Search for the cell housing the specified text and yield its [X, Y] center coordinate. 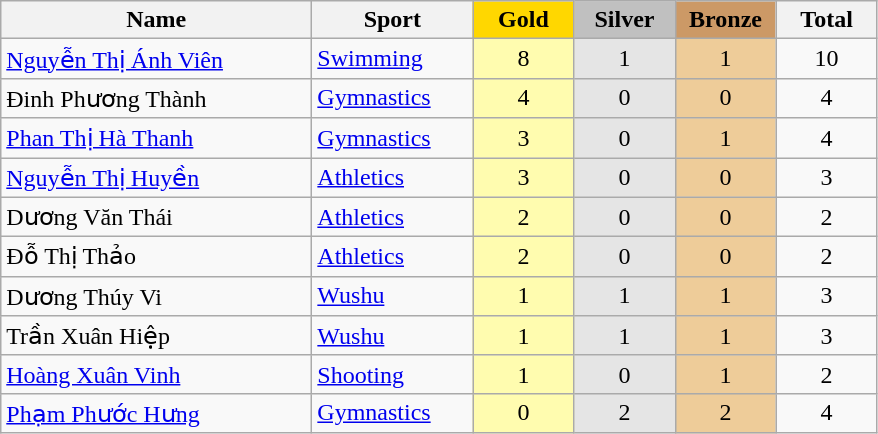
Swimming [392, 59]
Total [826, 20]
Nguyễn Thị Huyền [156, 178]
Shooting [392, 374]
8 [524, 59]
10 [826, 59]
Name [156, 20]
Đỗ Thị Thảo [156, 257]
Gold [524, 20]
Trần Xuân Hiệp [156, 336]
Dương Văn Thái [156, 217]
Dương Thúy Vi [156, 296]
Silver [624, 20]
Sport [392, 20]
Đinh Phương Thành [156, 98]
Hoàng Xuân Vinh [156, 374]
Nguyễn Thị Ánh Viên [156, 59]
Phạm Phước Hưng [156, 413]
Phan Thị Hà Thanh [156, 138]
Bronze [726, 20]
